Locate the cell with the specified text and output its (x, y) center coordinate. 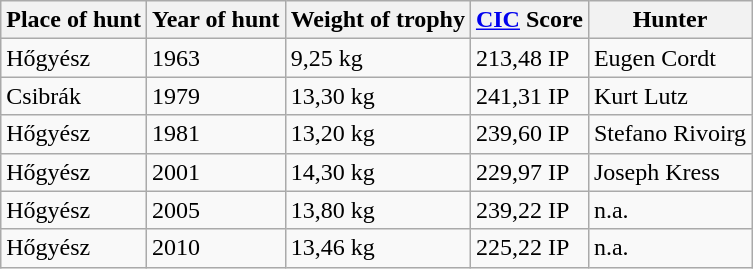
13,30 kg (378, 96)
Joseph Kress (670, 172)
9,25 kg (378, 58)
Year of hunt (216, 20)
13,46 kg (378, 248)
2005 (216, 210)
Place of hunt (74, 20)
225,22 IP (529, 248)
Hunter (670, 20)
Eugen Cordt (670, 58)
Weight of trophy (378, 20)
1981 (216, 134)
2010 (216, 248)
2001 (216, 172)
1979 (216, 96)
1963 (216, 58)
CIC Score (529, 20)
239,60 IP (529, 134)
239,22 IP (529, 210)
Csibrák (74, 96)
Stefano Rivoirg (670, 134)
229,97 IP (529, 172)
14,30 kg (378, 172)
Kurt Lutz (670, 96)
13,20 kg (378, 134)
213,48 IP (529, 58)
241,31 IP (529, 96)
13,80 kg (378, 210)
